Identify which cell holds the provided text, then report its (x, y) central coordinate. 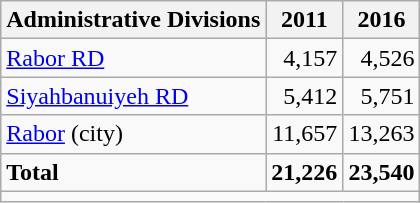
2011 (304, 20)
Siyahbanuiyeh RD (134, 96)
4,157 (304, 58)
Total (134, 172)
4,526 (382, 58)
13,263 (382, 134)
21,226 (304, 172)
2016 (382, 20)
Rabor RD (134, 58)
5,751 (382, 96)
11,657 (304, 134)
23,540 (382, 172)
Administrative Divisions (134, 20)
5,412 (304, 96)
Rabor (city) (134, 134)
